Output the [X, Y] coordinate of the center of the cell containing the given text.  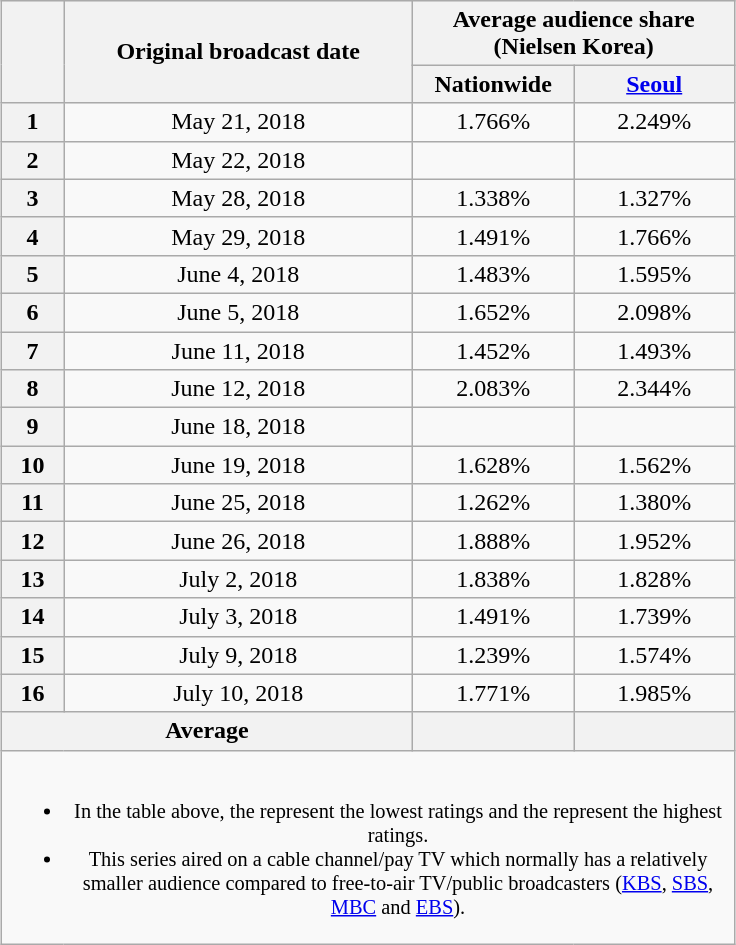
1.562% [654, 465]
1.828% [654, 579]
6 [32, 312]
3 [32, 198]
July 10, 2018 [238, 693]
1.493% [654, 351]
5 [32, 274]
9 [32, 427]
2 [32, 160]
7 [32, 351]
8 [32, 389]
11 [32, 503]
May 22, 2018 [238, 160]
1.985% [654, 693]
1.239% [494, 655]
June 11, 2018 [238, 351]
June 12, 2018 [238, 389]
Original broadcast date [238, 52]
1 [32, 122]
May 21, 2018 [238, 122]
15 [32, 655]
1.739% [654, 617]
1.452% [494, 351]
2.083% [494, 389]
2.098% [654, 312]
July 2, 2018 [238, 579]
Average [206, 731]
2.344% [654, 389]
1.628% [494, 465]
1.483% [494, 274]
12 [32, 541]
May 28, 2018 [238, 198]
Nationwide [494, 84]
Seoul [654, 84]
16 [32, 693]
1.262% [494, 503]
1.771% [494, 693]
1.838% [494, 579]
Average audience share(Nielsen Korea) [574, 32]
1.574% [654, 655]
4 [32, 236]
May 29, 2018 [238, 236]
13 [32, 579]
1.595% [654, 274]
June 18, 2018 [238, 427]
10 [32, 465]
June 25, 2018 [238, 503]
June 26, 2018 [238, 541]
June 19, 2018 [238, 465]
1.888% [494, 541]
June 5, 2018 [238, 312]
1.380% [654, 503]
1.652% [494, 312]
14 [32, 617]
1.338% [494, 198]
July 3, 2018 [238, 617]
2.249% [654, 122]
July 9, 2018 [238, 655]
June 4, 2018 [238, 274]
1.952% [654, 541]
1.327% [654, 198]
